Pinpoint the cell where the given text exists, returning its (x, y) midpoint coordinate. 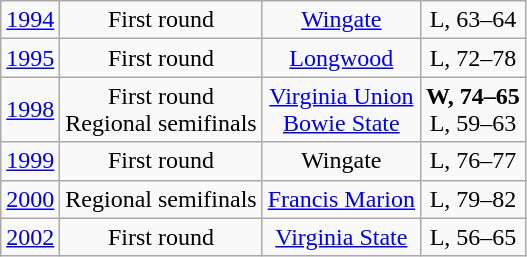
First roundRegional semifinals (161, 110)
1999 (30, 161)
Longwood (341, 58)
W, 74–65L, 59–63 (474, 110)
Virginia State (341, 237)
L, 79–82 (474, 199)
L, 72–78 (474, 58)
L, 56–65 (474, 237)
1998 (30, 110)
1994 (30, 20)
Virginia UnionBowie State (341, 110)
2002 (30, 237)
L, 63–64 (474, 20)
Regional semifinals (161, 199)
Francis Marion (341, 199)
1995 (30, 58)
L, 76–77 (474, 161)
2000 (30, 199)
